Output the [x, y] coordinate of the center of the cell containing the given text.  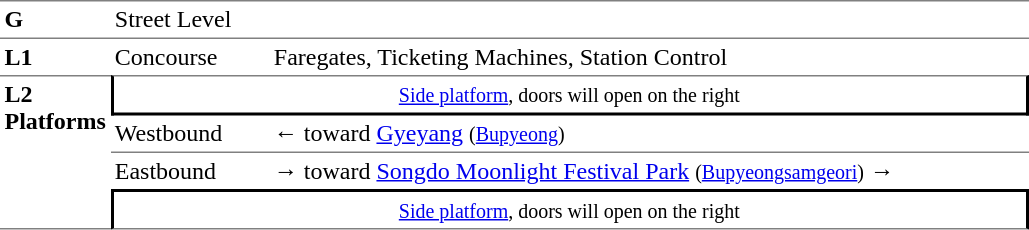
Faregates, Ticketing Machines, Station Control [648, 57]
→ toward Songdo Moonlight Festival Park (Bupyeongsamgeori) → [648, 171]
L1 [55, 57]
Westbound [190, 135]
L2Platforms [55, 152]
G [55, 20]
Concourse [190, 57]
Street Level [190, 20]
← toward Gyeyang (Bupyeong) [648, 135]
Eastbound [190, 171]
